Return the [X, Y] coordinate for the center point of the cell that contains the specified text.  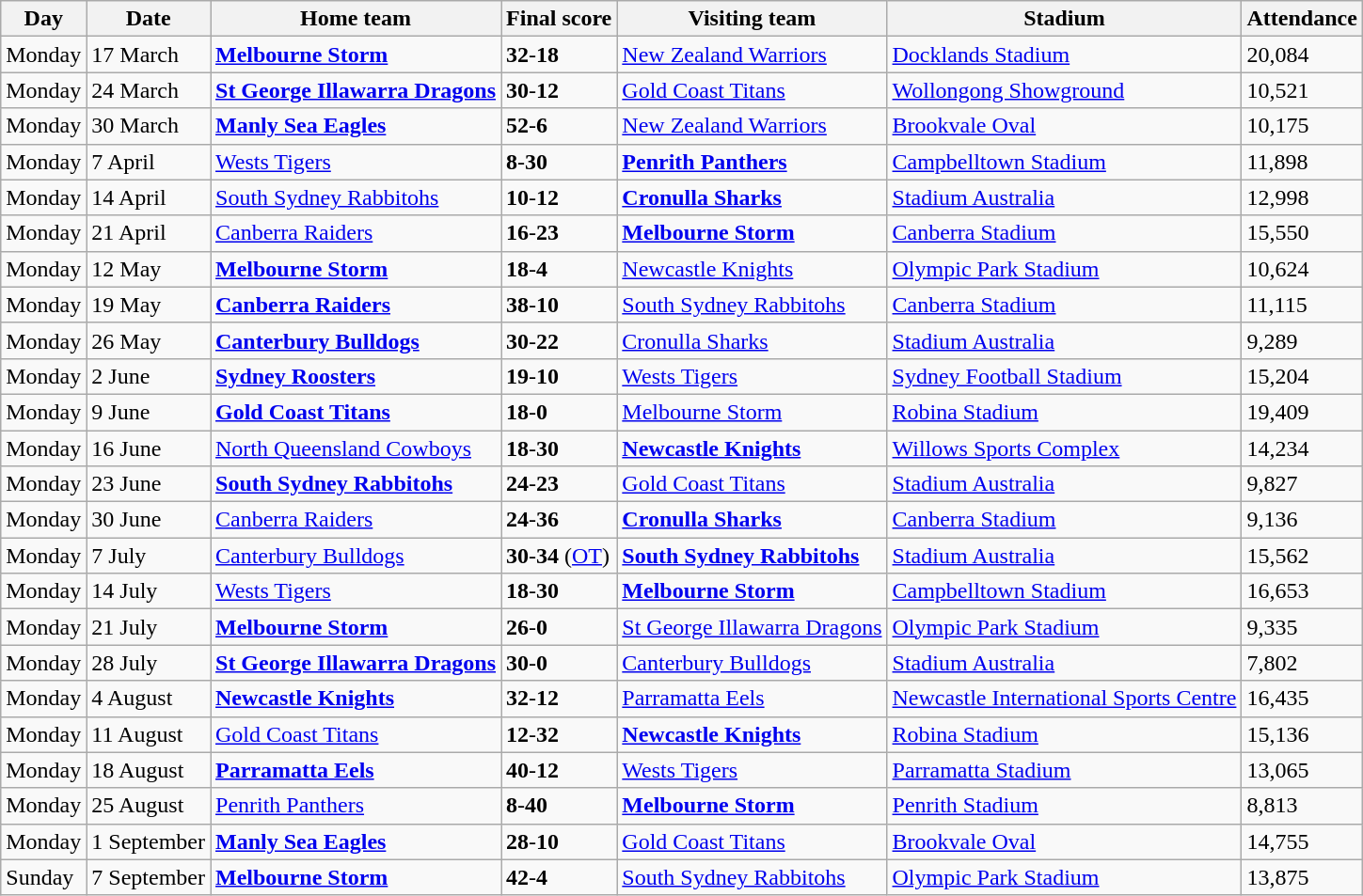
32-18 [559, 55]
18-4 [559, 269]
9,335 [1302, 627]
Date [149, 19]
15,136 [1302, 734]
7,802 [1302, 663]
8,813 [1302, 806]
9,136 [1302, 520]
24-36 [559, 520]
52-6 [559, 126]
16-23 [559, 233]
13,875 [1302, 877]
Attendance [1302, 19]
8-40 [559, 806]
28-10 [559, 841]
Home team [356, 19]
20,084 [1302, 55]
16,653 [1302, 591]
9 June [149, 412]
Parramatta Stadium [1065, 770]
12-32 [559, 734]
7 July [149, 556]
15,204 [1302, 376]
Willows Sports Complex [1065, 448]
18-0 [559, 412]
4 August [149, 699]
42-4 [559, 877]
24-23 [559, 484]
9,289 [1302, 340]
19,409 [1302, 412]
Penrith Stadium [1065, 806]
14 July [149, 591]
11,115 [1302, 305]
7 April [149, 162]
30 June [149, 520]
21 April [149, 233]
1 September [149, 841]
Final score [559, 19]
24 March [149, 90]
14 April [149, 197]
28 July [149, 663]
Newcastle International Sports Centre [1065, 699]
26-0 [559, 627]
16,435 [1302, 699]
32-12 [559, 699]
9,827 [1302, 484]
14,234 [1302, 448]
Sydney Football Stadium [1065, 376]
25 August [149, 806]
17 March [149, 55]
30-12 [559, 90]
11 August [149, 734]
Visiting team [753, 19]
7 September [149, 877]
10,624 [1302, 269]
23 June [149, 484]
Sunday [43, 877]
Docklands Stadium [1065, 55]
21 July [149, 627]
10,521 [1302, 90]
10,175 [1302, 126]
10-12 [559, 197]
40-12 [559, 770]
2 June [149, 376]
16 June [149, 448]
8-30 [559, 162]
30-34 (OT) [559, 556]
North Queensland Cowboys [356, 448]
12 May [149, 269]
11,898 [1302, 162]
19 May [149, 305]
15,550 [1302, 233]
19-10 [559, 376]
Day [43, 19]
26 May [149, 340]
14,755 [1302, 841]
12,998 [1302, 197]
30 March [149, 126]
15,562 [1302, 556]
Sydney Roosters [356, 376]
Wollongong Showground [1065, 90]
13,065 [1302, 770]
30-0 [559, 663]
38-10 [559, 305]
30-22 [559, 340]
18 August [149, 770]
Stadium [1065, 19]
